Extract the [X, Y] coordinate from the center of the cell holding the provided text.  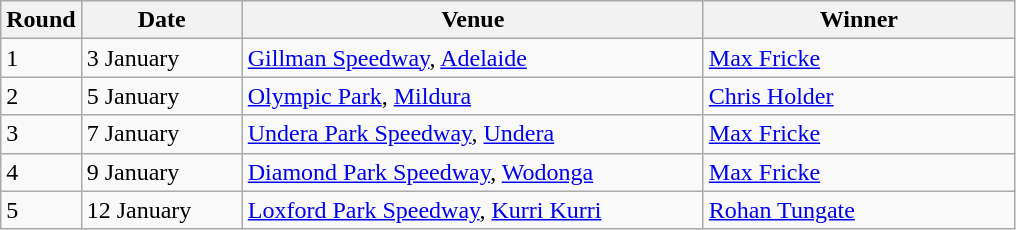
7 January [162, 134]
Olympic Park, Mildura [472, 96]
2 [41, 96]
1 [41, 58]
4 [41, 172]
5 [41, 210]
12 January [162, 210]
Rohan Tungate [858, 210]
Undera Park Speedway, Undera [472, 134]
Loxford Park Speedway, Kurri Kurri [472, 210]
Diamond Park Speedway, Wodonga [472, 172]
Venue [472, 20]
Gillman Speedway, Adelaide [472, 58]
Winner [858, 20]
3 [41, 134]
5 January [162, 96]
Date [162, 20]
9 January [162, 172]
3 January [162, 58]
Chris Holder [858, 96]
Round [41, 20]
